Pinpoint the cell where the given text exists, returning its (X, Y) midpoint coordinate. 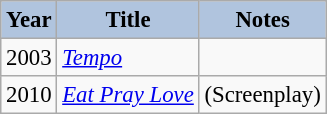
Eat Pray Love (128, 95)
2010 (29, 95)
2003 (29, 58)
(Screenplay) (262, 95)
Title (128, 20)
Notes (262, 20)
Year (29, 20)
Tempo (128, 58)
